Search for the cell housing the specified text and yield its [x, y] center coordinate. 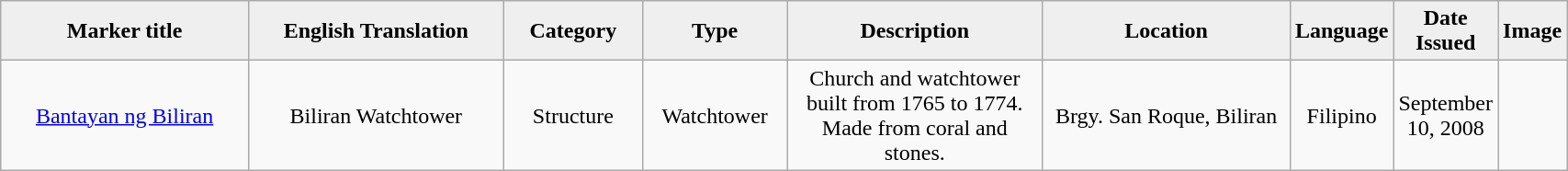
English Translation [376, 31]
Watchtower [715, 116]
Category [573, 31]
Type [715, 31]
Structure [573, 116]
September 10, 2008 [1446, 116]
Language [1341, 31]
Location [1167, 31]
Marker title [125, 31]
Biliran Watchtower [376, 116]
Filipino [1341, 116]
Bantayan ng Biliran [125, 116]
Church and watchtower built from 1765 to 1774. Made from coral and stones. [915, 116]
Image [1532, 31]
Date Issued [1446, 31]
Brgy. San Roque, Biliran [1167, 116]
Description [915, 31]
